Capture the cell that displays the provided text and extract its (X, Y) central coordinate. 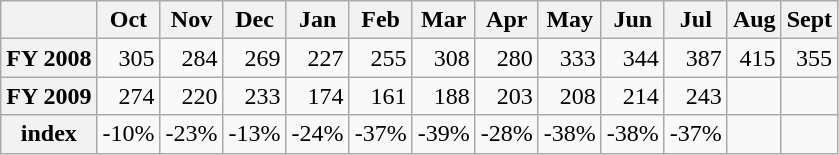
274 (128, 96)
-13% (254, 134)
-10% (128, 134)
161 (380, 96)
174 (318, 96)
Dec (254, 20)
333 (570, 58)
255 (380, 58)
214 (632, 96)
208 (570, 96)
FY 2008 (49, 58)
355 (809, 58)
Feb (380, 20)
FY 2009 (49, 96)
Apr (506, 20)
269 (254, 58)
308 (444, 58)
243 (696, 96)
-23% (192, 134)
220 (192, 96)
188 (444, 96)
index (49, 134)
Sept (809, 20)
Nov (192, 20)
415 (754, 58)
Jun (632, 20)
233 (254, 96)
203 (506, 96)
227 (318, 58)
Jan (318, 20)
344 (632, 58)
305 (128, 58)
Aug (754, 20)
-24% (318, 134)
-28% (506, 134)
-39% (444, 134)
Jul (696, 20)
Oct (128, 20)
284 (192, 58)
280 (506, 58)
Mar (444, 20)
May (570, 20)
387 (696, 58)
